Search for the cell housing the specified text and yield its (X, Y) center coordinate. 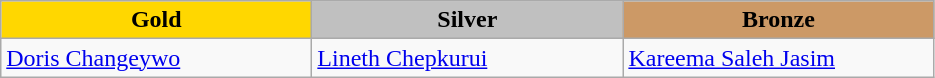
Gold (156, 20)
Bronze (778, 20)
Silver (468, 20)
Lineth Chepkurui (468, 58)
Kareema Saleh Jasim (778, 58)
Doris Changeywo (156, 58)
